Extract the (X, Y) coordinate from the center of the cell holding the provided text.  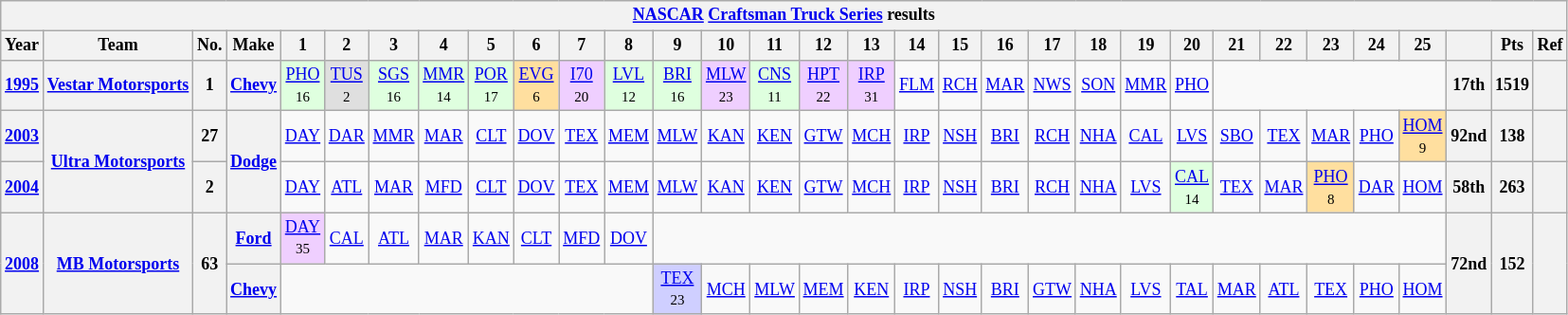
17th (1469, 85)
11 (775, 46)
92nd (1469, 137)
MMR14 (443, 85)
TUS2 (347, 85)
CAL14 (1192, 187)
14 (917, 46)
MLW23 (726, 85)
SBO (1236, 137)
23 (1331, 46)
Make (254, 46)
1519 (1512, 85)
SGS16 (394, 85)
CNS11 (775, 85)
I7020 (582, 85)
6 (536, 46)
12 (823, 46)
152 (1512, 264)
NWS (1053, 85)
NASCAR Craftsman Truck Series results (784, 15)
LVL12 (629, 85)
No. (210, 46)
TAL (1192, 289)
63 (210, 264)
POR17 (492, 85)
2008 (23, 264)
7 (582, 46)
5 (492, 46)
18 (1098, 46)
FLM (917, 85)
22 (1284, 46)
Dodge (254, 161)
Ref (1550, 46)
4 (443, 46)
24 (1376, 46)
19 (1146, 46)
Pts (1512, 46)
DAY35 (302, 238)
8 (629, 46)
15 (960, 46)
25 (1423, 46)
3 (394, 46)
Ultra Motorsports (117, 161)
9 (676, 46)
17 (1053, 46)
EVG6 (536, 85)
263 (1512, 187)
21 (1236, 46)
Team (117, 46)
Vestar Motorsports (117, 85)
16 (1005, 46)
13 (872, 46)
HPT22 (823, 85)
10 (726, 46)
SON (1098, 85)
27 (210, 137)
PHO8 (1331, 187)
TEX23 (676, 289)
HOM9 (1423, 137)
2003 (23, 137)
BRI16 (676, 85)
1995 (23, 85)
2004 (23, 187)
IRP31 (872, 85)
Year (23, 46)
20 (1192, 46)
58th (1469, 187)
72nd (1469, 264)
PHO16 (302, 85)
138 (1512, 137)
MB Motorsports (117, 264)
Ford (254, 238)
